Output the (x, y) coordinate of the center of the cell containing the given text.  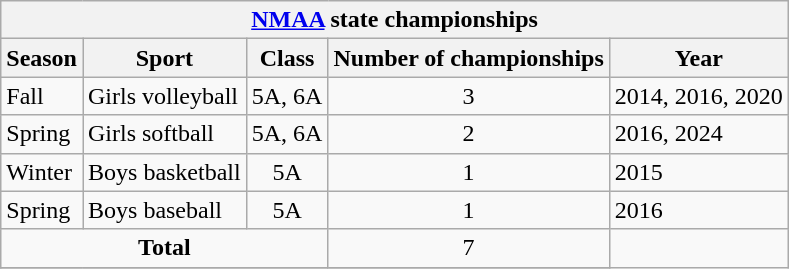
Year (698, 58)
2 (468, 134)
Girls softball (164, 134)
7 (468, 248)
3 (468, 96)
Girls volleyball (164, 96)
2016, 2024 (698, 134)
Class (287, 58)
Sport (164, 58)
Winter (42, 172)
Boys basketball (164, 172)
2014, 2016, 2020 (698, 96)
Total (164, 248)
NMAA state championships (395, 20)
Boys baseball (164, 210)
Fall (42, 96)
Season (42, 58)
2015 (698, 172)
Number of championships (468, 58)
2016 (698, 210)
